Search for the cell housing the specified text and yield its [X, Y] center coordinate. 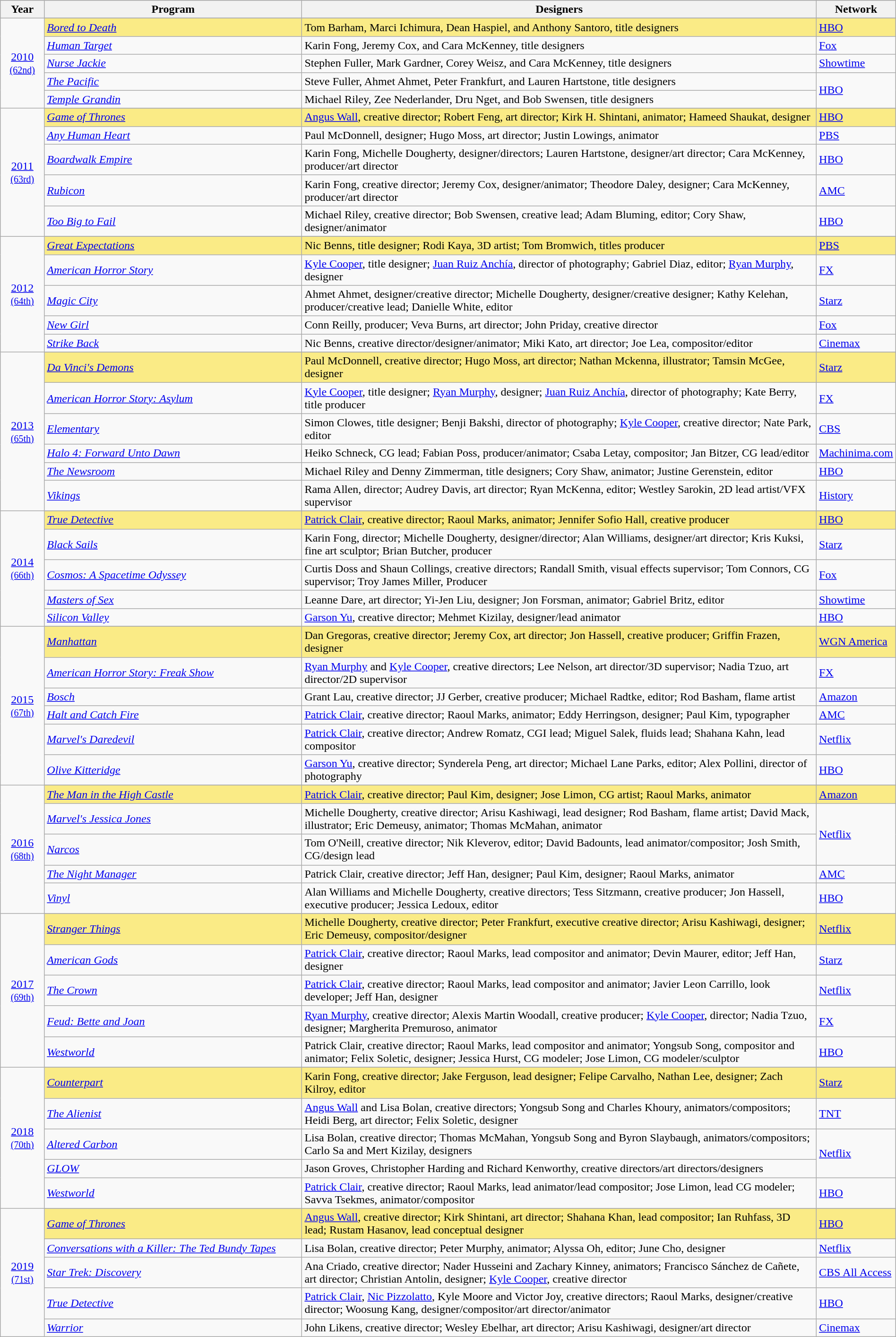
Vinyl [173, 898]
John Likens, creative director; Wesley Ebelhar, art director; Arisu Kashiwagi, designer/art director [560, 1328]
Heiko Schneck, CG lead; Fabian Poss, producer/animator; Csaba Letay, compositor; Jan Bitzer, CG lead/editor [560, 453]
Vikings [173, 495]
Marvel's Daredevil [173, 739]
Nic Benns, creative director/designer/animator; Miki Kato, art director; Joe Lea, compositor/editor [560, 343]
Paul McDonnell, creative director; Hugo Moss, art director; Nathan Mckenna, illustrator; Tamsin McGee, designer [560, 368]
Garson Yu, creative director; Synderela Peng, art director; Michael Lane Parks, editor; Alex Pollini, director of photography [560, 770]
Nic Benns, title designer; Rodi Kaya, 3D artist; Tom Bromwich, titles producer [560, 245]
Too Big to Fail [173, 221]
Elementary [173, 429]
2018(70th) [23, 1138]
Boardwalk Empire [173, 160]
Paul McDonnell, designer; Hugo Moss, art director; Justin Lowings, animator [560, 135]
Karin Fong, Michelle Dougherty, designer/directors; Lauren Hartstone, designer/art director; Cara McKenney, producer/art director [560, 160]
Ryan Murphy and Kyle Cooper, creative directors; Lee Nelson, art director/3D supervisor; Nadia Tzuo, art director/2D supervisor [560, 672]
TNT [856, 1113]
Silicon Valley [173, 617]
2013(65th) [23, 431]
Da Vinci's Demons [173, 368]
The Crown [173, 991]
CBS [856, 429]
Conn Reilly, producer; Veva Burns, art director; John Priday, creative director [560, 325]
Michael Riley, Zee Nederlander, Dru Nget, and Bob Swensen, title designers [560, 99]
American Horror Story: Asylum [173, 398]
Narcos [173, 850]
Michelle Dougherty, creative director; Peter Frankfurt, executive creative director; Arisu Kashiwagi, designer; Eric Demeusy, compositor/designer [560, 929]
Karin Fong, creative director; Jeremy Cox, designer/animator; Theodore Daley, designer; Cara McKenney, producer/art director [560, 190]
Temple Grandin [173, 99]
Jason Groves, Christopher Harding and Richard Kenworthy, creative directors/art directors/designers [560, 1169]
The Alienist [173, 1113]
CBS All Access [856, 1272]
Star Trek: Discovery [173, 1272]
Great Expectations [173, 245]
Olive Kitteridge [173, 770]
Garson Yu, creative director; Mehmet Kizilay, designer/lead animator [560, 617]
Conversations with a Killer: The Ted Bundy Tapes [173, 1248]
The Newsroom [173, 471]
American Horror Story: Freak Show [173, 672]
Grant Lau, creative director; JJ Gerber, creative producer; Michael Radtke, editor; Rod Basham, flame artist [560, 697]
Tom O'Neill, creative director; Nik Kleverov, editor; David Badounts, lead animator/compositor; Josh Smith, CG/design lead [560, 850]
2016(68th) [23, 850]
Network [856, 9]
Altered Carbon [173, 1145]
Halt and Catch Fire [173, 715]
2015(67th) [23, 706]
2011(63rd) [23, 172]
Leanne Dare, art director; Yi-Jen Liu, designer; Jon Forsman, animator; Gabriel Britz, editor [560, 599]
Black Sails [173, 544]
Curtis Doss and Shaun Collings, creative directors; Randall Smith, visual effects supervisor; Tom Connors, CG supervisor; Troy James Miller, Producer [560, 575]
Simon Clowes, title designer; Benji Bakshi, director of photography; Kyle Cooper, creative director; Nate Park, editor [560, 429]
Steve Fuller, Ahmet Ahmet, Peter Frankfurt, and Lauren Hartstone, title designers [560, 81]
Bored to Death [173, 27]
New Girl [173, 325]
Patrick Clair, creative director; Paul Kim, designer; Jose Limon, CG artist; Raoul Marks, animator [560, 794]
Lisa Bolan, creative director; Peter Murphy, animator; Alyssa Oh, editor; June Cho, designer [560, 1248]
2012(64th) [23, 294]
Kyle Cooper, title designer; Ryan Murphy, designer; Juan Ruiz Anchía, director of photography; Kate Berry, title producer [560, 398]
Karin Fong, creative director; Jake Ferguson, lead designer; Felipe Carvalho, Nathan Lee, designer; Zach Kilroy, editor [560, 1082]
2010(62nd) [23, 63]
Any Human Heart [173, 135]
Patrick Clair, creative director; Raoul Marks, lead animator/lead compositor; Jose Limon, lead CG modeler; Savva Tsekmes, animator/compositor [560, 1193]
Tom Barham, Marci Ichimura, Dean Haspiel, and Anthony Santoro, title designers [560, 27]
American Gods [173, 959]
The Man in the High Castle [173, 794]
Michael Riley and Denny Zimmerman, title designers; Cory Shaw, animator; Justine Gerenstein, editor [560, 471]
Halo 4: Forward Unto Dawn [173, 453]
GLOW [173, 1169]
Patrick Clair, creative director; Raoul Marks, animator; Eddy Herringson, designer; Paul Kim, typographer [560, 715]
Warrior [173, 1328]
Patrick Clair, creative director; Raoul Marks, lead compositor and animator; Javier Leon Carrillo, look developer; Jeff Han, designer [560, 991]
2017(69th) [23, 991]
Alan Williams and Michelle Dougherty, creative directors; Tess Sitzmann, creative producer; Jon Hassell, executive producer; Jessica Ledoux, editor [560, 898]
Rubicon [173, 190]
Dan Gregoras, creative director; Jeremy Cox, art director; Jon Hassell, creative producer; Griffin Frazen, designer [560, 642]
Masters of Sex [173, 599]
2019(71st) [23, 1272]
Designers [560, 9]
Stranger Things [173, 929]
Marvel's Jessica Jones [173, 819]
Magic City [173, 301]
Lisa Bolan, creative director; Thomas McMahan, Yongsub Song and Byron Slaybaugh, animators/compositors; Carlo Sa and Mert Kizilay, designers [560, 1145]
Year [23, 9]
Manhattan [173, 642]
WGN America [856, 642]
American Horror Story [173, 269]
Rama Allen, director; Audrey Davis, art director; Ryan McKenna, editor; Westley Sarokin, 2D lead artist/VFX supervisor [560, 495]
Feud: Bette and Joan [173, 1021]
Bosch [173, 697]
Patrick Clair, creative director; Raoul Marks, lead compositor and animator; Devin Maurer, editor; Jeff Han, designer [560, 959]
Stephen Fuller, Mark Gardner, Corey Weisz, and Cara McKenney, title designers [560, 63]
Angus Wall, creative director; Robert Feng, art director; Kirk H. Shintani, animator; Hameed Shaukat, designer [560, 117]
Nurse Jackie [173, 63]
Kyle Cooper, title designer; Juan Ruiz Anchía, director of photography; Gabriel Diaz, editor; Ryan Murphy, designer [560, 269]
The Pacific [173, 81]
Patrick Clair, creative director; Andrew Romatz, CGI lead; Miguel Salek, fluids lead; Shahana Kahn, lead compositor [560, 739]
Karin Fong, Jeremy Cox, and Cara McKenney, title designers [560, 45]
History [856, 495]
Patrick Clair, creative director; Raoul Marks, animator; Jennifer Sofio Hall, creative producer [560, 520]
The Night Manager [173, 874]
2014(66th) [23, 569]
Michael Riley, creative director; Bob Swensen, creative lead; Adam Bluming, editor; Cory Shaw, designer/animator [560, 221]
Cosmos: A Spacetime Odyssey [173, 575]
Machinima.com [856, 453]
Strike Back [173, 343]
Program [173, 9]
Ryan Murphy, creative director; Alexis Martin Woodall, creative producer; Kyle Cooper, director; Nadia Tzuo, designer; Margherita Premuroso, animator [560, 1021]
Human Target [173, 45]
Patrick Clair, creative director; Jeff Han, designer; Paul Kim, designer; Raoul Marks, animator [560, 874]
Counterpart [173, 1082]
